Search for the cell housing the specified text and yield its [X, Y] center coordinate. 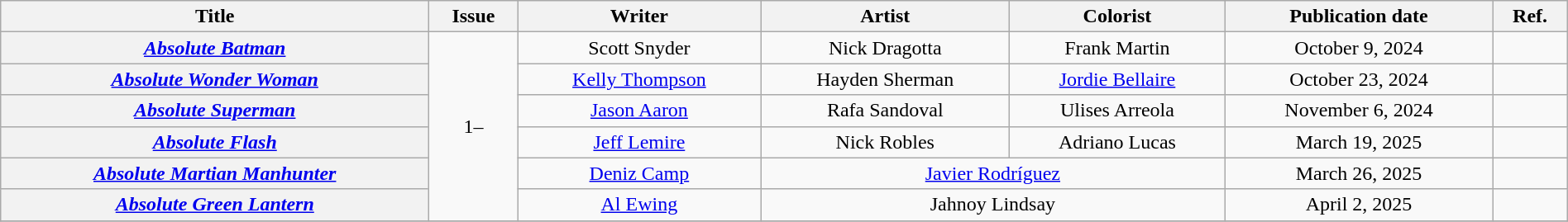
Artist [885, 17]
Jahnoy Lindsay [992, 205]
Writer [639, 17]
Rafa Sandoval [885, 111]
April 2, 2025 [1359, 205]
November 6, 2024 [1359, 111]
Absolute Green Lantern [215, 205]
October 9, 2024 [1359, 48]
Scott Snyder [639, 48]
Publication date [1359, 17]
Issue [473, 17]
Ref. [1530, 17]
Nick Dragotta [885, 48]
Al Ewing [639, 205]
March 19, 2025 [1359, 142]
Colorist [1117, 17]
October 23, 2024 [1359, 79]
Ulises Arreola [1117, 111]
Hayden Sherman [885, 79]
Absolute Flash [215, 142]
Deniz Camp [639, 173]
Absolute Wonder Woman [215, 79]
Frank Martin [1117, 48]
Jeff Lemire [639, 142]
Jordie Bellaire [1117, 79]
Kelly Thompson [639, 79]
Javier Rodríguez [992, 173]
March 26, 2025 [1359, 173]
Absolute Batman [215, 48]
Absolute Martian Manhunter [215, 173]
Nick Robles [885, 142]
1– [473, 126]
Absolute Superman [215, 111]
Jason Aaron [639, 111]
Title [215, 17]
Adriano Lucas [1117, 142]
